Locate the cell with the specified text and output its (x, y) center coordinate. 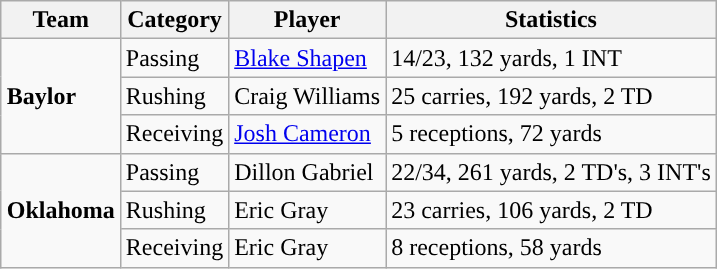
23 carries, 106 yards, 2 TD (552, 210)
Baylor (60, 96)
25 carries, 192 yards, 2 TD (552, 96)
5 receptions, 72 yards (552, 134)
Player (308, 20)
8 receptions, 58 yards (552, 248)
Craig Williams (308, 96)
14/23, 132 yards, 1 INT (552, 58)
Category (174, 20)
Dillon Gabriel (308, 172)
Team (60, 20)
22/34, 261 yards, 2 TD's, 3 INT's (552, 172)
Blake Shapen (308, 58)
Josh Cameron (308, 134)
Statistics (552, 20)
Oklahoma (60, 210)
